For the text-containing cell, return its midpoint in (x, y) coordinate format. 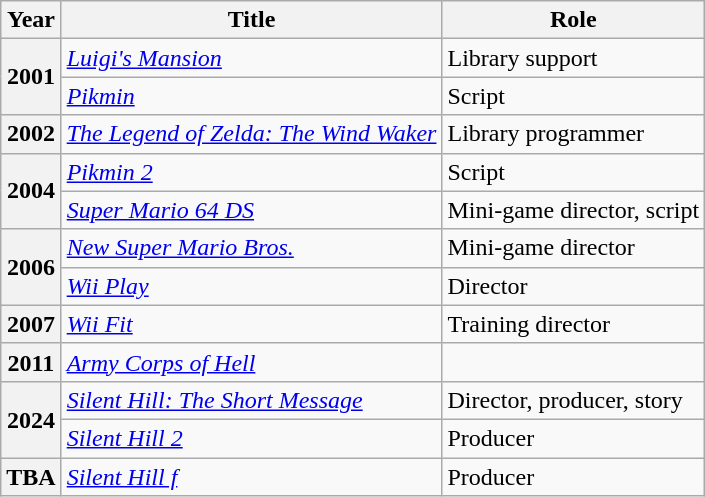
Training director (574, 324)
Library support (574, 58)
Silent Hill 2 (252, 438)
Army Corps of Hell (252, 362)
Luigi's Mansion (252, 58)
Silent Hill: The Short Message (252, 400)
2004 (31, 191)
The Legend of Zelda: The Wind Waker (252, 134)
Director (574, 286)
TBA (31, 477)
2001 (31, 77)
2024 (31, 419)
2007 (31, 324)
Mini-game director, script (574, 210)
Super Mario 64 DS (252, 210)
Mini-game director (574, 248)
2011 (31, 362)
Role (574, 20)
Title (252, 20)
Pikmin 2 (252, 172)
Library programmer (574, 134)
Pikmin (252, 96)
Year (31, 20)
Director, producer, story (574, 400)
New Super Mario Bros. (252, 248)
2006 (31, 267)
2002 (31, 134)
Wii Play (252, 286)
Wii Fit (252, 324)
Silent Hill f (252, 477)
